Identify which cell holds the provided text, then report its (X, Y) central coordinate. 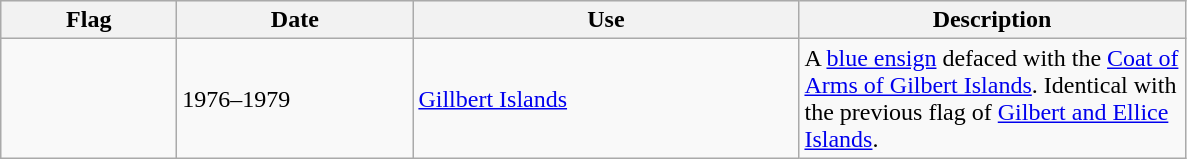
A blue ensign defaced with the Coat of Arms of Gilbert Islands. Identical with the previous flag of Gilbert and Ellice Islands. (992, 98)
Date (295, 20)
Gillbert Islands (606, 98)
Flag (89, 20)
Use (606, 20)
Description (992, 20)
1976–1979 (295, 98)
